Return the (x, y) coordinate for the center point of the cell that contains the specified text.  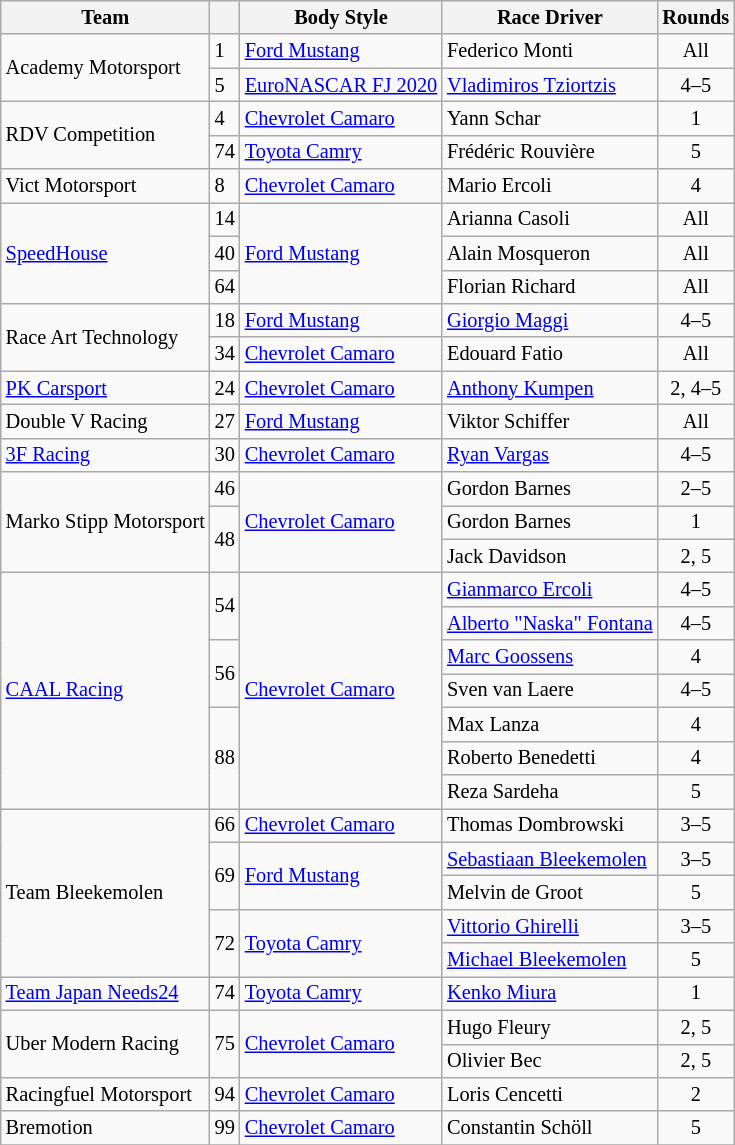
Loris Cencetti (550, 1094)
Edouard Fatio (550, 354)
64 (225, 287)
PK Carsport (106, 388)
69 (225, 876)
Thomas Dombrowski (550, 825)
SpeedHouse (106, 252)
Florian Richard (550, 287)
Team Bleekemolen (106, 892)
Rounds (696, 17)
Marc Goossens (550, 657)
Viktor Schiffer (550, 421)
46 (225, 489)
66 (225, 825)
EuroNASCAR FJ 2020 (341, 85)
CAAL Racing (106, 690)
Alain Mosqueron (550, 253)
24 (225, 388)
Vict Motorsport (106, 186)
2, 4–5 (696, 388)
Reza Sardeha (550, 791)
Federico Monti (550, 51)
Max Lanza (550, 724)
Vladimiros Tziortzis (550, 85)
Uber Modern Racing (106, 1044)
99 (225, 1128)
Hugo Fleury (550, 1027)
34 (225, 354)
Melvin de Groot (550, 892)
2 (696, 1094)
27 (225, 421)
Mario Ercoli (550, 186)
56 (225, 674)
Ryan Vargas (550, 455)
Michael Bleekemolen (550, 960)
RDV Competition (106, 134)
Roberto Benedetti (550, 758)
Racingfuel Motorsport (106, 1094)
Jack Davidson (550, 556)
3F Racing (106, 455)
Olivier Bec (550, 1061)
Anthony Kumpen (550, 388)
Academy Motorsport (106, 68)
Race Driver (550, 17)
40 (225, 253)
Team (106, 17)
Vittorio Ghirelli (550, 926)
Alberto "Naska" Fontana (550, 623)
Kenko Miura (550, 993)
88 (225, 758)
Frédéric Rouvière (550, 152)
18 (225, 320)
14 (225, 219)
Arianna Casoli (550, 219)
54 (225, 606)
Gianmarco Ercoli (550, 589)
Body Style (341, 17)
Yann Schar (550, 118)
Sebastiaan Bleekemolen (550, 859)
Double V Racing (106, 421)
Giorgio Maggi (550, 320)
Race Art Technology (106, 336)
Marko Stipp Motorsport (106, 522)
8 (225, 186)
Constantin Schöll (550, 1128)
Sven van Laere (550, 690)
Team Japan Needs24 (106, 993)
48 (225, 538)
2–5 (696, 489)
30 (225, 455)
Bremotion (106, 1128)
75 (225, 1044)
94 (225, 1094)
72 (225, 942)
